Detect which cell encompasses the target text, then output its (x, y) center coordinate. 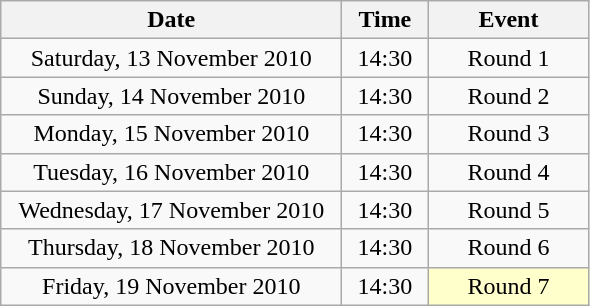
Tuesday, 16 November 2010 (172, 172)
Round 1 (508, 58)
Event (508, 20)
Friday, 19 November 2010 (172, 286)
Round 5 (508, 210)
Round 6 (508, 248)
Time (385, 20)
Round 2 (508, 96)
Saturday, 13 November 2010 (172, 58)
Sunday, 14 November 2010 (172, 96)
Round 7 (508, 286)
Round 4 (508, 172)
Date (172, 20)
Thursday, 18 November 2010 (172, 248)
Wednesday, 17 November 2010 (172, 210)
Monday, 15 November 2010 (172, 134)
Round 3 (508, 134)
